For the text-containing cell, return its midpoint in [x, y] coordinate format. 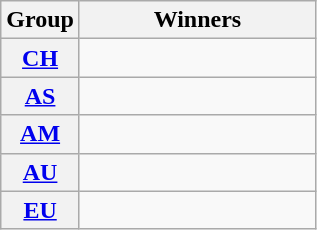
Winners [197, 20]
AU [40, 172]
AS [40, 96]
AM [40, 134]
CH [40, 58]
EU [40, 210]
Group [40, 20]
